Detect which cell encompasses the target text, then output its (X, Y) center coordinate. 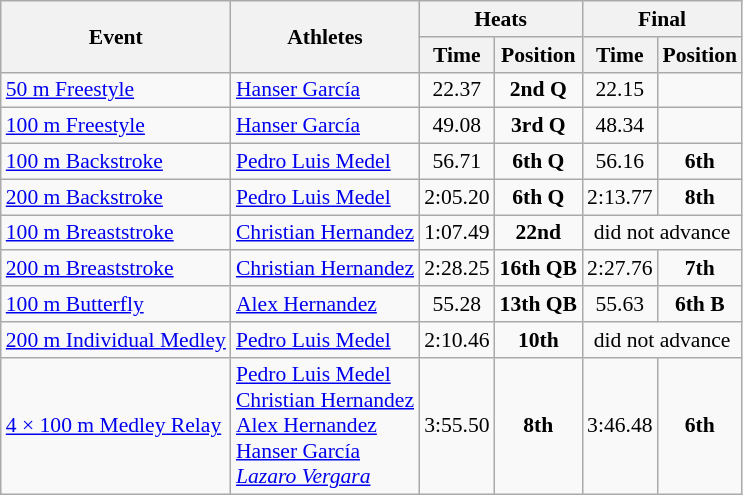
22nd (538, 233)
2:05.20 (456, 197)
22.15 (620, 90)
100 m Butterfly (116, 304)
4 × 100 m Medley Relay (116, 426)
16th QB (538, 269)
2:28.25 (456, 269)
Alex Hernandez (325, 304)
7th (700, 269)
Event (116, 36)
Athletes (325, 36)
3rd Q (538, 126)
49.08 (456, 126)
2:13.77 (620, 197)
55.63 (620, 304)
2:27.76 (620, 269)
6th B (700, 304)
50 m Freestyle (116, 90)
Final (662, 19)
22.37 (456, 90)
3:55.50 (456, 426)
55.28 (456, 304)
3:46.48 (620, 426)
100 m Freestyle (116, 126)
200 m Individual Medley (116, 340)
100 m Backstroke (116, 162)
200 m Backstroke (116, 197)
56.71 (456, 162)
2:10.46 (456, 340)
56.16 (620, 162)
2nd Q (538, 90)
1:07.49 (456, 233)
Heats (500, 19)
13th QB (538, 304)
100 m Breaststroke (116, 233)
48.34 (620, 126)
200 m Breaststroke (116, 269)
Pedro Luis MedelChristian HernandezAlex HernandezHanser GarcíaLazaro Vergara (325, 426)
10th (538, 340)
